Extract the (x, y) coordinate from the center of the cell holding the provided text.  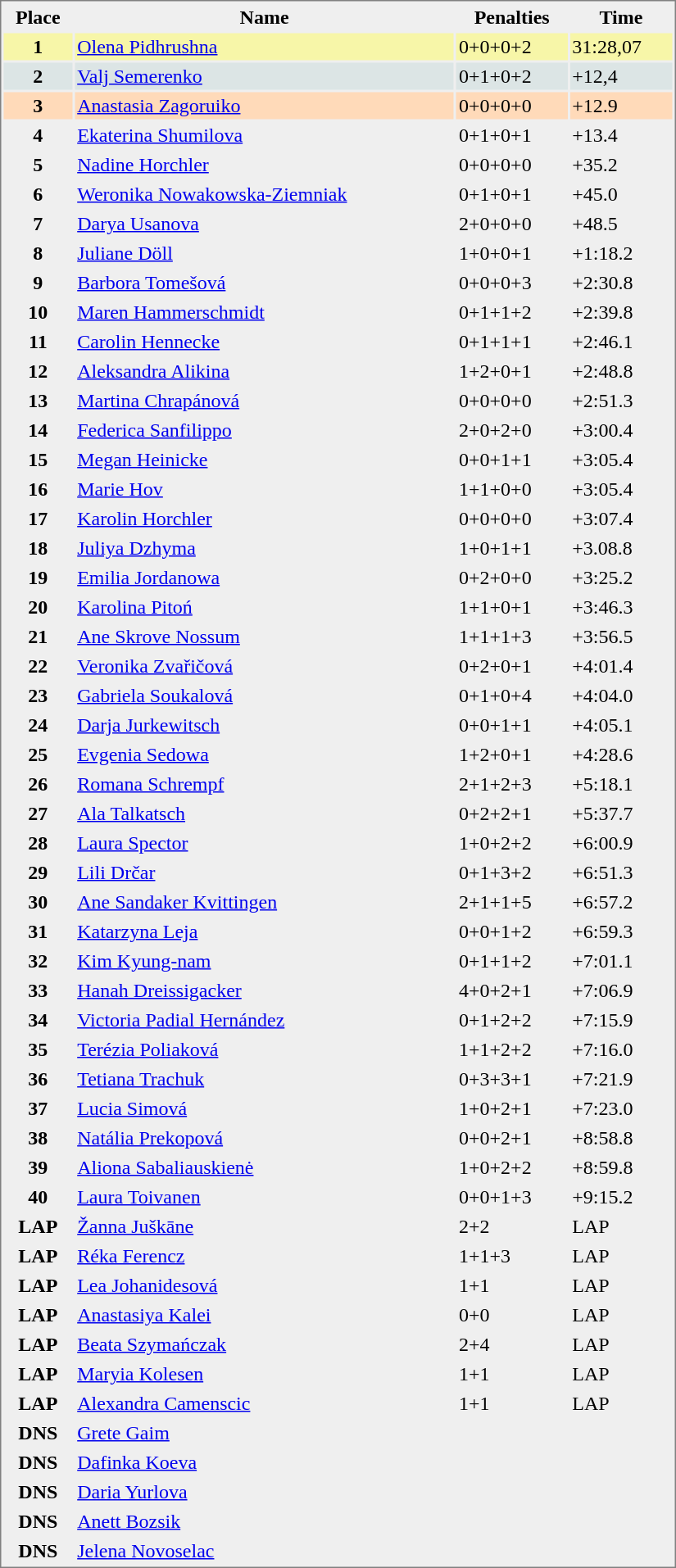
+3:07.4 (621, 518)
1+1+1+3 (511, 636)
1 (38, 46)
Nadine Horchler (264, 164)
Hanah Dreissigacker (264, 990)
Emilia Jordanowa (264, 577)
+2:48.8 (621, 370)
+8:58.8 (621, 1137)
Barbora Tomešová (264, 282)
Anett Bozsik (264, 1520)
2+0+2+0 (511, 429)
7 (38, 223)
2+1+2+3 (511, 783)
30 (38, 901)
Dafinka Koeva (264, 1462)
Marie Hov (264, 488)
Laura Toivanen (264, 1196)
+9:15.2 (621, 1196)
0+2+2+1 (511, 813)
+5:18.1 (621, 783)
9 (38, 282)
Darya Usanova (264, 223)
0+2+0+1 (511, 665)
33 (38, 990)
Valj Semerenko (264, 75)
Ane Skrove Nossum (264, 636)
18 (38, 547)
35 (38, 1049)
0+1+2+2 (511, 1019)
0+1+3+2 (511, 872)
25 (38, 754)
+7:01.1 (621, 960)
0+3+3+1 (511, 1078)
Carolin Hennecke (264, 341)
Katarzyna Leja (264, 931)
1+0+2+1 (511, 1108)
2+1+1+5 (511, 901)
17 (38, 518)
29 (38, 872)
38 (38, 1137)
24 (38, 724)
Ala Talkatsch (264, 813)
+3:56.5 (621, 636)
Žanna Juškāne (264, 1226)
+3.08.8 (621, 547)
Juliya Dzhyma (264, 547)
Victoria Padial Hernández (264, 1019)
Maren Hammerschmidt (264, 311)
Place (38, 16)
2+4 (511, 1344)
4+0+2+1 (511, 990)
13 (38, 400)
Karolina Pitoń (264, 606)
22 (38, 665)
20 (38, 606)
0+2+0+0 (511, 577)
+2:46.1 (621, 341)
Weronika Nowakowska-Ziemniak (264, 193)
31 (38, 931)
+1:18.2 (621, 252)
3 (38, 105)
0+1+1+1 (511, 341)
26 (38, 783)
Anastasiya Kalei (264, 1314)
+4:05.1 (621, 724)
6 (38, 193)
Ane Sandaker Kvittingen (264, 901)
34 (38, 1019)
Aleksandra Alikina (264, 370)
0+0+1+2 (511, 931)
+3:25.2 (621, 577)
21 (38, 636)
+6:57.2 (621, 901)
Terézia Poliaková (264, 1049)
11 (38, 341)
0+1+0+2 (511, 75)
Karolin Horchler (264, 518)
+3:46.3 (621, 606)
19 (38, 577)
+4:04.0 (621, 695)
Daria Yurlova (264, 1491)
+6:00.9 (621, 842)
Aliona Sabaliauskienė (264, 1167)
Martina Chrapánová (264, 400)
0+0+1+3 (511, 1196)
Darja Jurkewitsch (264, 724)
Federica Sanfilippo (264, 429)
2+2 (511, 1226)
+4:28.6 (621, 754)
16 (38, 488)
Time (621, 16)
8 (38, 252)
Olena Pidhrushna (264, 46)
40 (38, 1196)
23 (38, 695)
4 (38, 134)
32 (38, 960)
1+0+0+1 (511, 252)
+2:51.3 (621, 400)
1+1+0+1 (511, 606)
Penalties (511, 16)
Juliane Döll (264, 252)
+7:21.9 (621, 1078)
Romana Schrempf (264, 783)
5 (38, 164)
0+0+2+1 (511, 1137)
+12.9 (621, 105)
0+1+0+4 (511, 695)
1+1+0+0 (511, 488)
+12,4 (621, 75)
Lucia Simová (264, 1108)
+48.5 (621, 223)
27 (38, 813)
2+0+0+0 (511, 223)
Megan Heinicke (264, 459)
1+1+2+2 (511, 1049)
12 (38, 370)
Ekaterina Shumilova (264, 134)
37 (38, 1108)
Name (264, 16)
Tetiana Trachuk (264, 1078)
15 (38, 459)
Kim Kyung-nam (264, 960)
1+0+1+1 (511, 547)
+6:51.3 (621, 872)
Réka Ferencz (264, 1255)
+7:16.0 (621, 1049)
0+0+0+3 (511, 282)
31:28,07 (621, 46)
+7:15.9 (621, 1019)
Gabriela Soukalová (264, 695)
Lea Johanidesová (264, 1285)
Laura Spector (264, 842)
36 (38, 1078)
Beata Szymańczak (264, 1344)
+35.2 (621, 164)
0+0 (511, 1314)
Veronika Zvařičová (264, 665)
+8:59.8 (621, 1167)
Anastasia Zagoruiko (264, 105)
10 (38, 311)
+2:30.8 (621, 282)
+4:01.4 (621, 665)
1+1+3 (511, 1255)
Jelena Novoselac (264, 1550)
+6:59.3 (621, 931)
+3:00.4 (621, 429)
28 (38, 842)
0+0+0+2 (511, 46)
+7:06.9 (621, 990)
+45.0 (621, 193)
2 (38, 75)
Grete Gaim (264, 1432)
+13.4 (621, 134)
39 (38, 1167)
+2:39.8 (621, 311)
Alexandra Camenscic (264, 1403)
Evgenia Sedowa (264, 754)
+7:23.0 (621, 1108)
Lili Drčar (264, 872)
14 (38, 429)
Maryia Kolesen (264, 1373)
+5:37.7 (621, 813)
Natália Prekopová (264, 1137)
